Detect which cell encompasses the target text, then output its (X, Y) center coordinate. 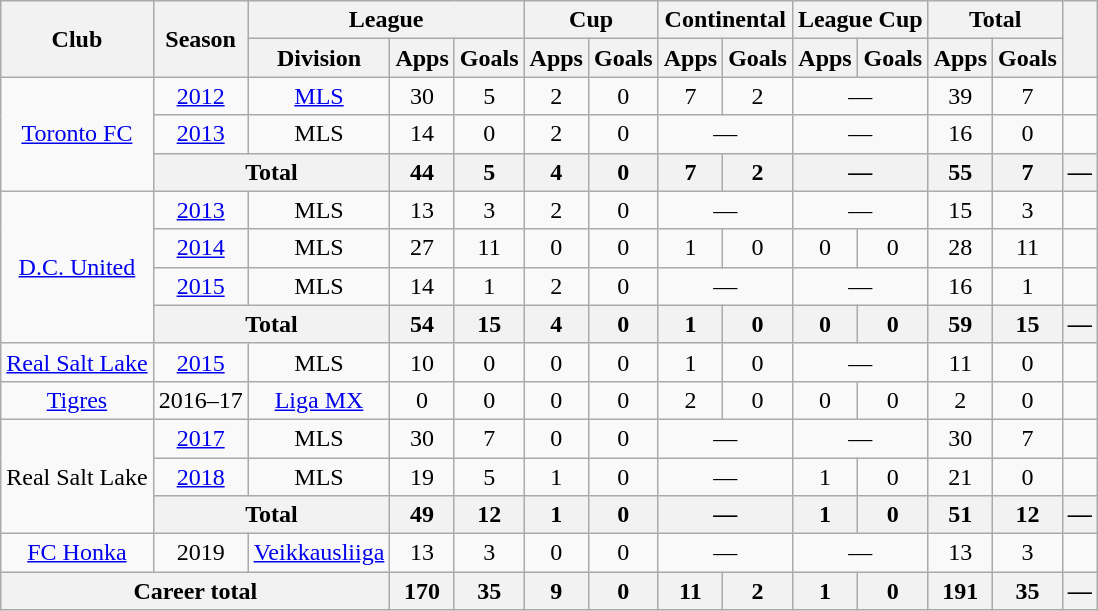
19 (422, 477)
191 (960, 591)
Continental (725, 20)
21 (960, 477)
39 (960, 96)
49 (422, 515)
9 (556, 591)
Season (200, 39)
10 (422, 362)
Division (319, 58)
55 (960, 172)
44 (422, 172)
2019 (200, 553)
League (386, 20)
Cup (591, 20)
Liga MX (319, 400)
27 (422, 248)
League Cup (860, 20)
D.C. United (77, 267)
2018 (200, 477)
2016–17 (200, 400)
51 (960, 515)
170 (422, 591)
Career total (196, 591)
Toronto FC (77, 134)
FC Honka (77, 553)
Veikkausliiga (319, 553)
2014 (200, 248)
2017 (200, 438)
28 (960, 248)
59 (960, 324)
2012 (200, 96)
Club (77, 39)
54 (422, 324)
Tigres (77, 400)
